Determine the (x, y) coordinate at the center of the cell enclosing the given text.  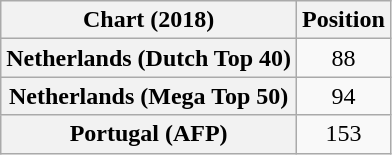
Netherlands (Dutch Top 40) (149, 58)
153 (344, 134)
Portugal (AFP) (149, 134)
Position (344, 20)
94 (344, 96)
Chart (2018) (149, 20)
Netherlands (Mega Top 50) (149, 96)
88 (344, 58)
